Pinpoint the cell where the given text exists, returning its [x, y] midpoint coordinate. 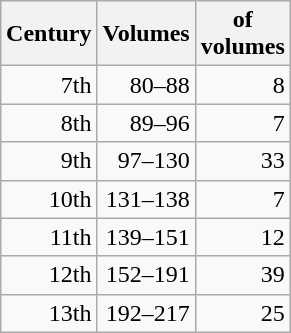
Century [49, 34]
33 [242, 161]
Volumes [146, 34]
39 [242, 275]
9th [49, 161]
ofvolumes [242, 34]
11th [49, 237]
152–191 [146, 275]
89–96 [146, 123]
12th [49, 275]
8 [242, 85]
13th [49, 313]
12 [242, 237]
192–217 [146, 313]
10th [49, 199]
97–130 [146, 161]
80–88 [146, 85]
139–151 [146, 237]
131–138 [146, 199]
25 [242, 313]
8th [49, 123]
7th [49, 85]
